Capture the cell that displays the provided text and extract its [x, y] central coordinate. 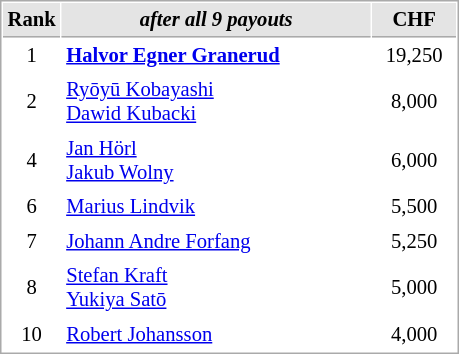
2 [32, 102]
10 [32, 334]
5,000 [414, 288]
4 [32, 160]
CHF [414, 20]
7 [32, 242]
8 [32, 288]
Robert Johansson [216, 334]
Jan Hörl Jakub Wolny [216, 160]
after all 9 payouts [216, 20]
Johann Andre Forfang [216, 242]
1 [32, 56]
5,250 [414, 242]
Rank [32, 20]
8,000 [414, 102]
6 [32, 206]
Ryōyū Kobayashi Dawid Kubacki [216, 102]
5,500 [414, 206]
4,000 [414, 334]
Marius Lindvik [216, 206]
Stefan Kraft Yukiya Satō [216, 288]
6,000 [414, 160]
Halvor Egner Granerud [216, 56]
19,250 [414, 56]
